Pinpoint the cell where the given text exists, returning its [x, y] midpoint coordinate. 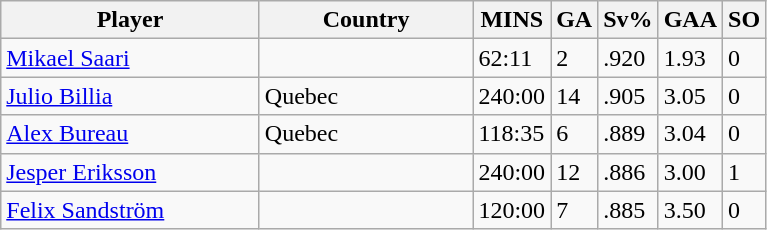
6 [574, 134]
Alex Bureau [130, 134]
62:11 [512, 58]
2 [574, 58]
3.04 [690, 134]
7 [574, 210]
3.05 [690, 96]
.885 [628, 210]
Mikael Saari [130, 58]
.905 [628, 96]
Julio Billia [130, 96]
Felix Sandström [130, 210]
3.00 [690, 172]
Sv% [628, 20]
3.50 [690, 210]
1.93 [690, 58]
Player [130, 20]
12 [574, 172]
120:00 [512, 210]
.920 [628, 58]
14 [574, 96]
.889 [628, 134]
Jesper Eriksson [130, 172]
Country [366, 20]
1 [744, 172]
GA [574, 20]
MINS [512, 20]
118:35 [512, 134]
GAA [690, 20]
.886 [628, 172]
SO [744, 20]
